Find where the given text appears and provide that cell's center as (x, y) coordinate. 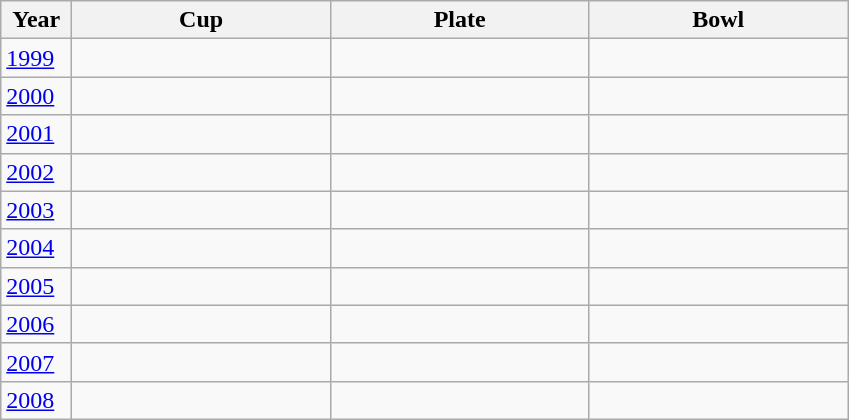
2008 (36, 400)
2003 (36, 210)
2005 (36, 286)
Bowl (718, 20)
Cup (202, 20)
2000 (36, 96)
2002 (36, 172)
2007 (36, 362)
Year (36, 20)
1999 (36, 58)
2004 (36, 248)
2006 (36, 324)
Plate (460, 20)
2001 (36, 134)
